Search for the cell housing the specified text and yield its (x, y) center coordinate. 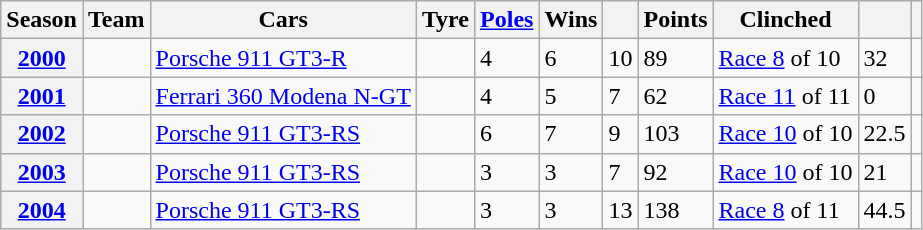
Season (42, 20)
2001 (42, 96)
Cars (283, 20)
Clinched (786, 20)
9 (620, 134)
Race 11 of 11 (786, 96)
44.5 (884, 210)
Tyre (445, 20)
92 (676, 172)
22.5 (884, 134)
Poles (507, 20)
Race 8 of 11 (786, 210)
Porsche 911 GT3-R (283, 58)
2000 (42, 58)
Team (116, 20)
5 (571, 96)
Points (676, 20)
103 (676, 134)
21 (884, 172)
10 (620, 58)
2004 (42, 210)
13 (620, 210)
0 (884, 96)
89 (676, 58)
Race 8 of 10 (786, 58)
62 (676, 96)
32 (884, 58)
2003 (42, 172)
138 (676, 210)
Ferrari 360 Modena N-GT (283, 96)
2002 (42, 134)
Wins (571, 20)
